Extract the (x, y) coordinate from the center of the cell holding the provided text.  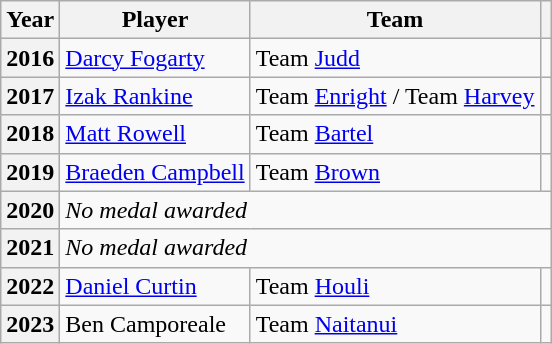
2019 (30, 172)
Matt Rowell (155, 134)
2023 (30, 324)
Year (30, 20)
Team Brown (395, 172)
2018 (30, 134)
2016 (30, 58)
2021 (30, 248)
Team Bartel (395, 134)
Daniel Curtin (155, 286)
Braeden Campbell (155, 172)
2017 (30, 96)
Izak Rankine (155, 96)
Team Naitanui (395, 324)
Team Judd (395, 58)
2022 (30, 286)
Team Houli (395, 286)
Ben Camporeale (155, 324)
2020 (30, 210)
Team (395, 20)
Darcy Fogarty (155, 58)
Player (155, 20)
Team Enright / Team Harvey (395, 96)
